Locate the cell with the specified text and output its (x, y) center coordinate. 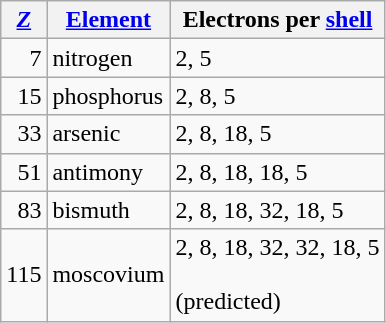
antimony (108, 172)
2, 8, 5 (278, 96)
2, 8, 18, 18, 5 (278, 172)
Electrons per shell (278, 20)
2, 8, 18, 5 (278, 134)
Element (108, 20)
115 (24, 275)
2, 5 (278, 58)
bismuth (108, 210)
moscovium (108, 275)
phosphorus (108, 96)
7 (24, 58)
Z (24, 20)
2, 8, 18, 32, 32, 18, 5 (predicted) (278, 275)
33 (24, 134)
15 (24, 96)
51 (24, 172)
83 (24, 210)
2, 8, 18, 32, 18, 5 (278, 210)
nitrogen (108, 58)
arsenic (108, 134)
